Detect which cell encompasses the target text, then output its [x, y] center coordinate. 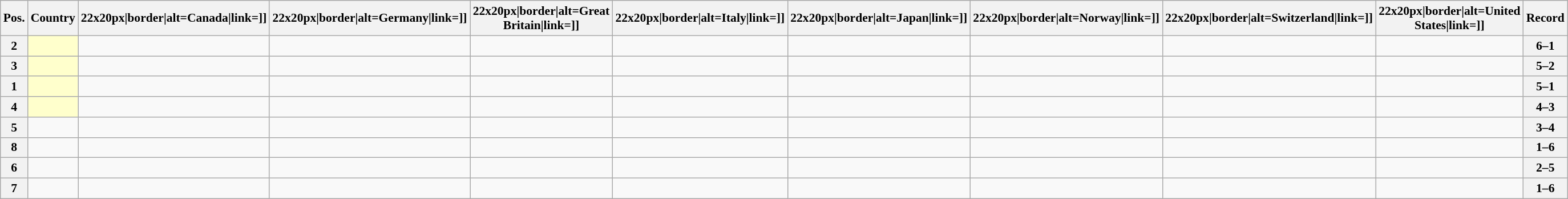
5–2 [1545, 66]
22x20px|border|alt=Germany|link=]] [370, 18]
Country [53, 18]
22x20px|border|alt=United States|link=]] [1449, 18]
4 [14, 107]
3–4 [1545, 128]
1 [14, 87]
22x20px|border|alt=Canada|link=]] [174, 18]
22x20px|border|alt=Japan|link=]] [879, 18]
Pos. [14, 18]
6–1 [1545, 46]
5 [14, 128]
Record [1545, 18]
7 [14, 189]
22x20px|border|alt=Great Britain|link=]] [541, 18]
8 [14, 148]
3 [14, 66]
4–3 [1545, 107]
22x20px|border|alt=Norway|link=]] [1066, 18]
5–1 [1545, 87]
22x20px|border|alt=Switzerland|link=]] [1269, 18]
2 [14, 46]
22x20px|border|alt=Italy|link=]] [700, 18]
2–5 [1545, 168]
6 [14, 168]
